Scan for the cell matching the given text and deliver its [X, Y] coordinate at center. 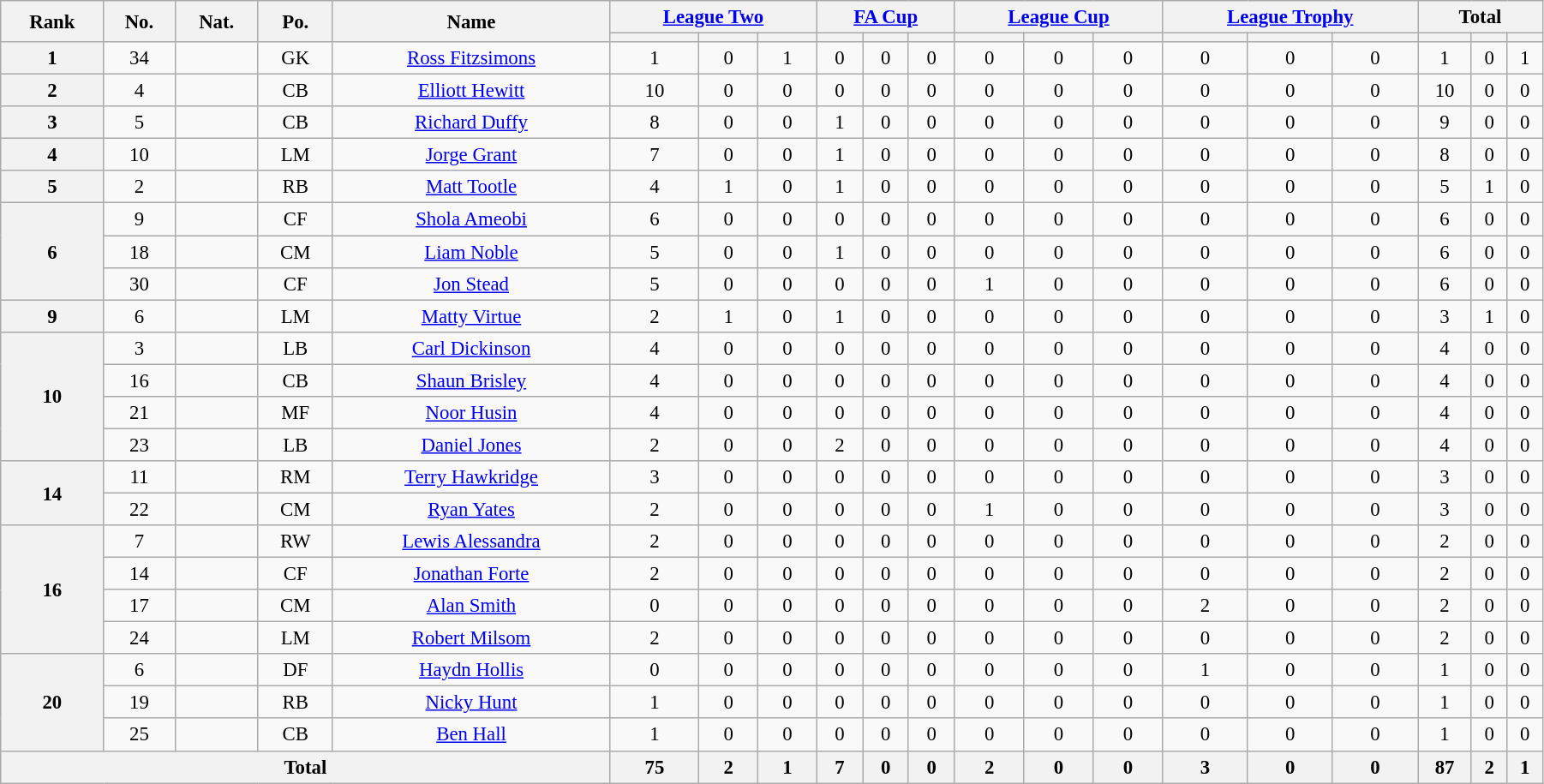
Shola Ameobi [471, 219]
Po. [295, 21]
Liam Noble [471, 252]
Shaun Brisley [471, 380]
Name [471, 21]
Richard Duffy [471, 123]
DF [295, 670]
League Cup [1059, 17]
34 [139, 58]
75 [655, 767]
24 [139, 638]
RM [295, 477]
Daniel Jones [471, 445]
RW [295, 542]
GK [295, 58]
21 [139, 413]
Noor Husin [471, 413]
Matty Virtue [471, 316]
Terry Hawkridge [471, 477]
No. [139, 21]
Lewis Alessandra [471, 542]
Haydn Hollis [471, 670]
19 [139, 703]
23 [139, 445]
Ben Hall [471, 735]
Matt Tootle [471, 188]
Jon Stead [471, 284]
Carl Dickinson [471, 348]
22 [139, 509]
League Trophy [1290, 17]
Ryan Yates [471, 509]
Rank [52, 21]
17 [139, 606]
11 [139, 477]
30 [139, 284]
Jorge Grant [471, 155]
Elliott Hewitt [471, 91]
FA Cup [886, 17]
18 [139, 252]
Alan Smith [471, 606]
Ross Fitzsimons [471, 58]
20 [52, 703]
Robert Milsom [471, 638]
Jonathan Forte [471, 574]
League Two [713, 17]
Nat. [216, 21]
Nicky Hunt [471, 703]
25 [139, 735]
MF [295, 413]
87 [1445, 767]
